Scan for the cell matching the given text and deliver its [x, y] coordinate at center. 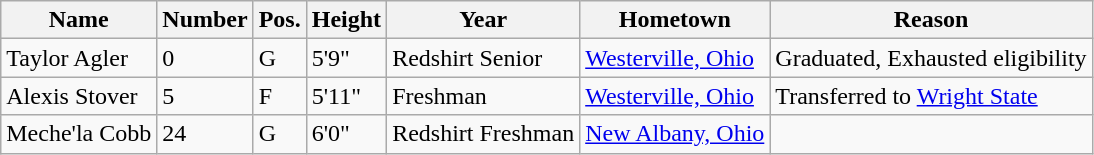
6'0" [346, 134]
Pos. [280, 20]
5 [205, 96]
New Albany, Ohio [675, 134]
Hometown [675, 20]
Meche'la Cobb [79, 134]
24 [205, 134]
5'11" [346, 96]
Freshman [484, 96]
Year [484, 20]
Taylor Agler [79, 58]
Number [205, 20]
0 [205, 58]
Transferred to Wright State [931, 96]
Redshirt Senior [484, 58]
F [280, 96]
Reason [931, 20]
Redshirt Freshman [484, 134]
Height [346, 20]
Alexis Stover [79, 96]
Graduated, Exhausted eligibility [931, 58]
Name [79, 20]
5'9" [346, 58]
